Identify which cell holds the provided text, then report its (X, Y) central coordinate. 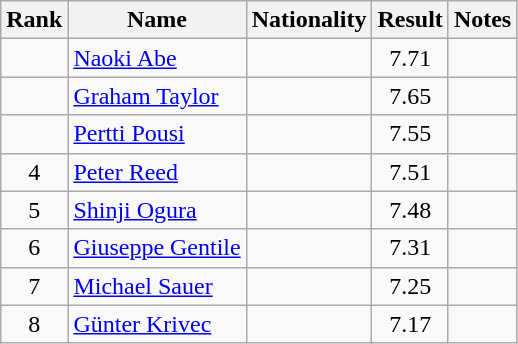
7.48 (410, 210)
7.55 (410, 134)
Naoki Abe (157, 58)
6 (34, 248)
Graham Taylor (157, 96)
4 (34, 172)
7.65 (410, 96)
7.17 (410, 324)
Michael Sauer (157, 286)
Günter Krivec (157, 324)
Giuseppe Gentile (157, 248)
7.51 (410, 172)
8 (34, 324)
Peter Reed (157, 172)
7.31 (410, 248)
Notes (482, 20)
Nationality (309, 20)
Name (157, 20)
7.71 (410, 58)
Pertti Pousi (157, 134)
7 (34, 286)
Result (410, 20)
Shinji Ogura (157, 210)
Rank (34, 20)
5 (34, 210)
7.25 (410, 286)
